Find where the given text appears and provide that cell's center as [X, Y] coordinate. 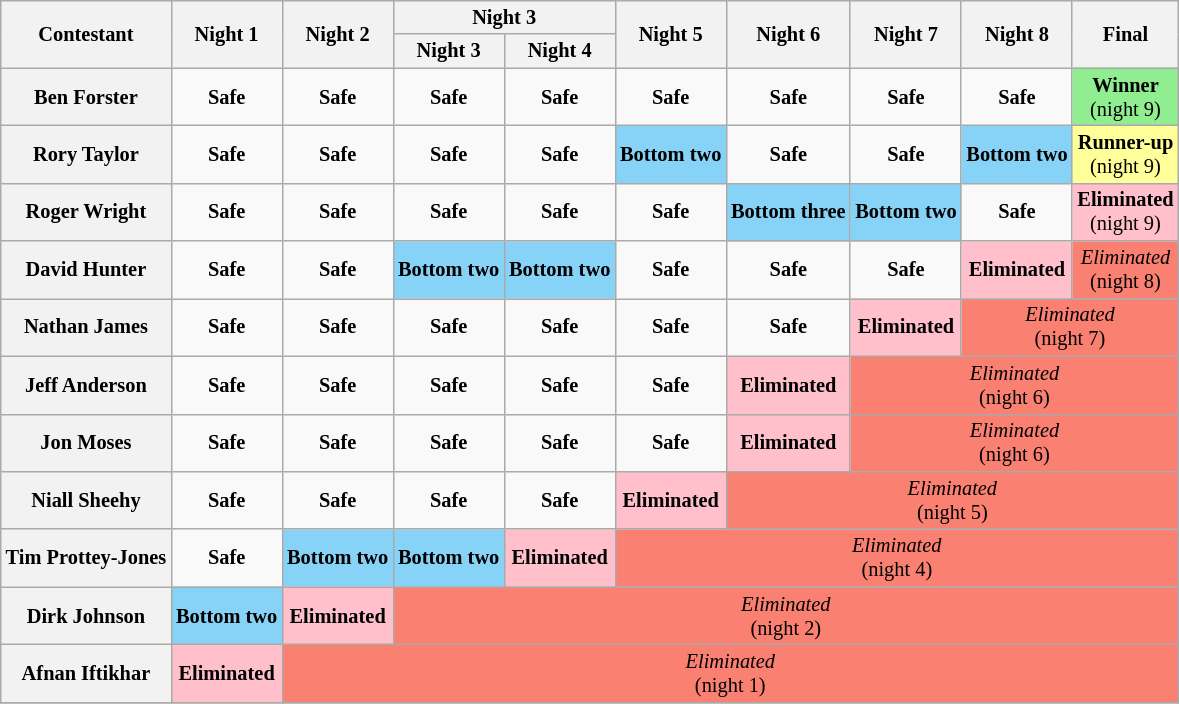
David Hunter [86, 270]
Dirk Johnson [86, 616]
Eliminated(night 4) [896, 558]
Contestant [86, 34]
Night 4 [560, 51]
Bottom three [788, 212]
Eliminated(night 2) [786, 616]
Night 1 [226, 34]
Ben Forster [86, 97]
Winner(night 9) [1125, 97]
Night 5 [670, 34]
Eliminated(night 9) [1125, 212]
Night 8 [1016, 34]
Runner-up(night 9) [1125, 154]
Final [1125, 34]
Night 7 [906, 34]
Eliminated(night 8) [1125, 270]
Eliminated(night 7) [1070, 327]
Niall Sheehy [86, 500]
Afnan Iftikhar [86, 673]
Jeff Anderson [86, 385]
Night 6 [788, 34]
Roger Wright [86, 212]
Eliminated(night 1) [730, 673]
Nathan James [86, 327]
Jon Moses [86, 443]
Tim Prottey-Jones [86, 558]
Rory Taylor [86, 154]
Eliminated(night 5) [952, 500]
Night 2 [338, 34]
